Return (x, y) of the center of cell containing provided text 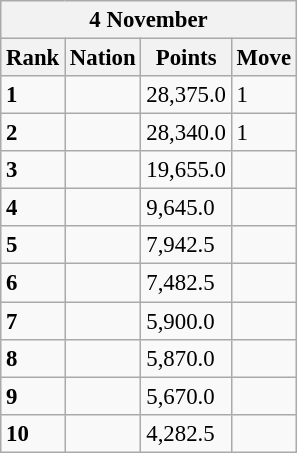
5,900.0 (186, 321)
Move (264, 58)
4,282.5 (186, 433)
28,340.0 (186, 133)
7,482.5 (186, 283)
2 (33, 133)
4 (33, 208)
5,670.0 (186, 396)
7 (33, 321)
3 (33, 170)
Rank (33, 58)
28,375.0 (186, 95)
9 (33, 396)
Nation (103, 58)
Points (186, 58)
5 (33, 245)
10 (33, 433)
4 November (149, 20)
7,942.5 (186, 245)
5,870.0 (186, 358)
19,655.0 (186, 170)
9,645.0 (186, 208)
6 (33, 283)
8 (33, 358)
